Pinpoint the cell where the given text exists, returning its (x, y) midpoint coordinate. 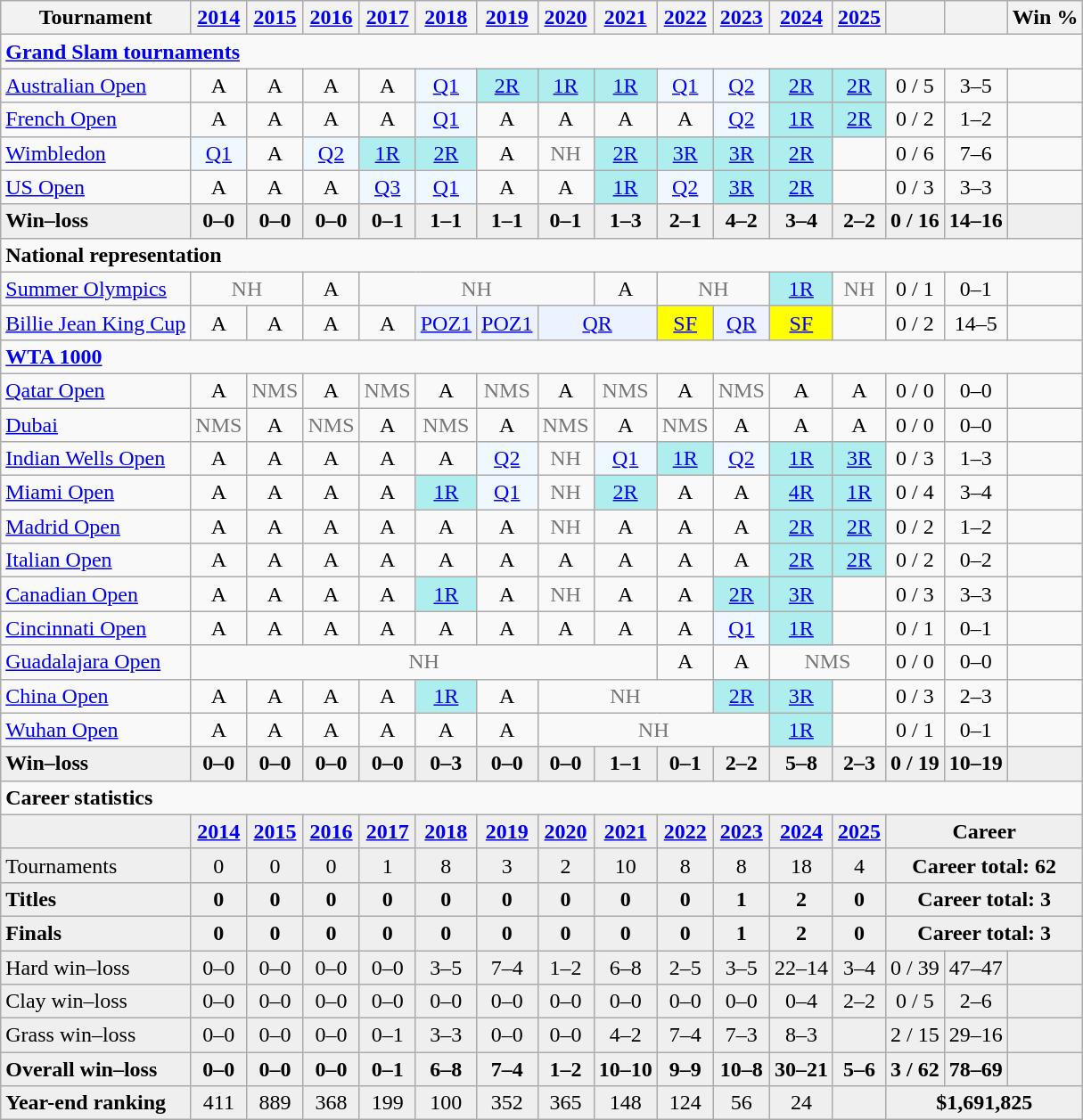
199 (387, 1103)
7–6 (975, 153)
0 / 16 (915, 221)
0–2 (975, 560)
0–4 (800, 1001)
French Open (96, 119)
0 / 39 (915, 967)
Overall win–loss (96, 1069)
29–16 (975, 1035)
14–16 (975, 221)
10–10 (626, 1069)
368 (332, 1103)
889 (275, 1103)
0 / 19 (915, 764)
3 (507, 865)
Win % (1045, 18)
3 / 62 (915, 1069)
$1,691,825 (984, 1103)
10–19 (975, 764)
Miami Open (96, 493)
10 (626, 865)
4R (800, 493)
8–3 (800, 1035)
Career statistics (542, 797)
22–14 (800, 967)
Clay win–loss (96, 1001)
Summer Olympics (96, 289)
0 / 4 (915, 493)
124 (685, 1103)
2–5 (685, 967)
Billie Jean King Cup (96, 323)
2 / 15 (915, 1035)
Wimbledon (96, 153)
Qatar Open (96, 390)
352 (507, 1103)
Tournament (96, 18)
China Open (96, 696)
148 (626, 1103)
Career (984, 831)
2–6 (975, 1001)
Year-end ranking (96, 1103)
78–69 (975, 1069)
14–5 (975, 323)
56 (742, 1103)
Canadian Open (96, 594)
Career total: 62 (984, 865)
100 (446, 1103)
30–21 (800, 1069)
Finals (96, 933)
Australian Open (96, 86)
WTA 1000 (542, 356)
5–6 (859, 1069)
Wuhan Open (96, 730)
Indian Wells Open (96, 459)
24 (800, 1103)
Madrid Open (96, 527)
0–3 (446, 764)
Grand Slam tournaments (542, 52)
Tournaments (96, 865)
18 (800, 865)
Italian Open (96, 560)
9–9 (685, 1069)
47–47 (975, 967)
7–3 (742, 1035)
National representation (542, 255)
0 / 6 (915, 153)
US Open (96, 187)
365 (565, 1103)
Guadalajara Open (96, 662)
Cincinnati Open (96, 628)
411 (219, 1103)
Titles (96, 899)
10–8 (742, 1069)
Grass win–loss (96, 1035)
4 (859, 865)
Dubai (96, 425)
Hard win–loss (96, 967)
Q3 (387, 187)
2–1 (685, 221)
5–8 (800, 764)
